Determine the [x, y] coordinate at the center of the cell enclosing the given text.  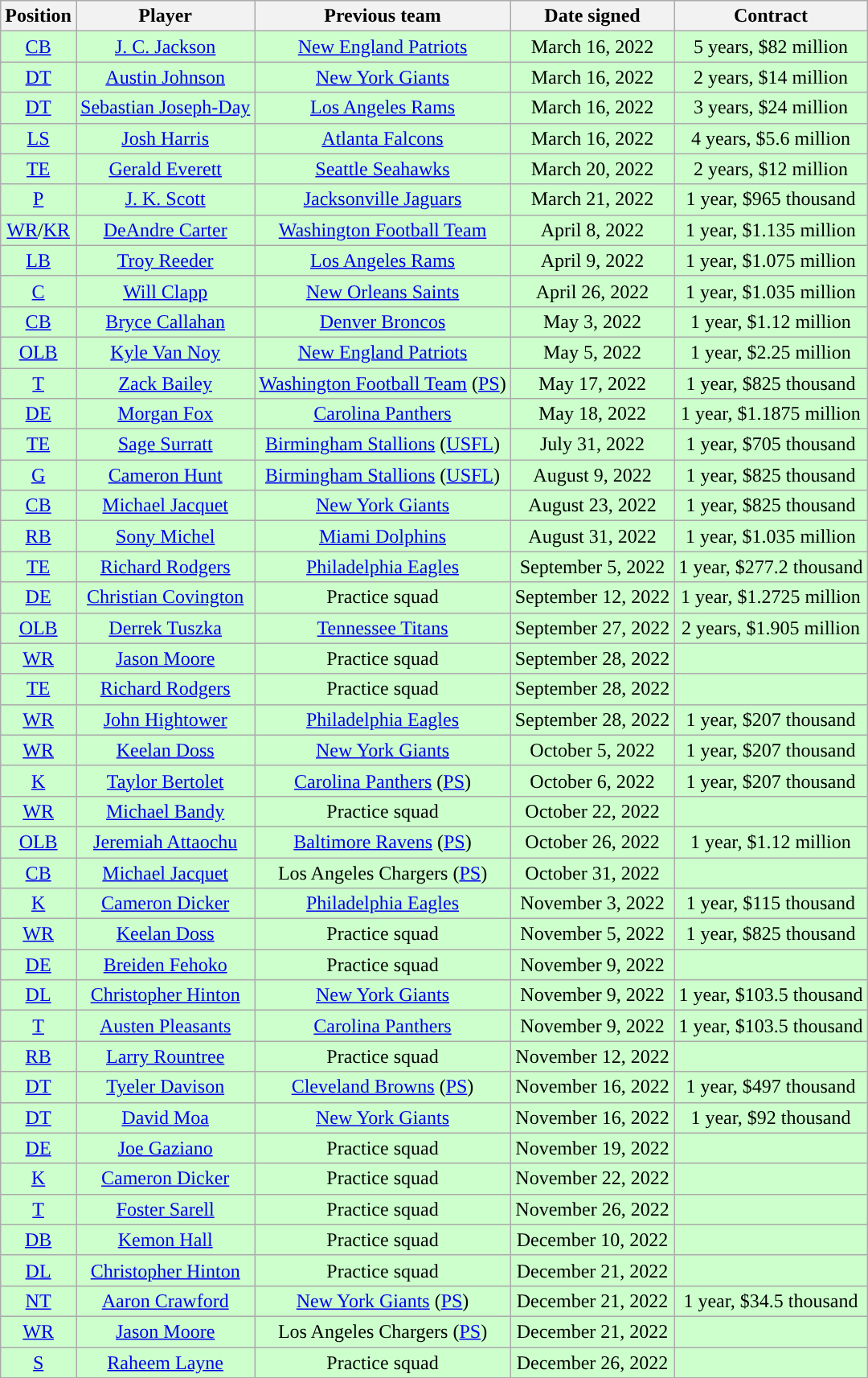
Cameron Hunt [165, 475]
November 12, 2022 [592, 1056]
July 31, 2022 [592, 445]
Kemon Hall [165, 1240]
Atlanta Falcons [383, 138]
WR/KR [39, 230]
Contract [771, 16]
August 31, 2022 [592, 536]
Austen Pleasants [165, 1026]
November 26, 2022 [592, 1209]
Tyeler Davison [165, 1087]
1 year, $115 thousand [771, 904]
1 year, $92 thousand [771, 1118]
4 years, $5.6 million [771, 138]
Larry Rountree [165, 1056]
1 year, $34.5 thousand [771, 1301]
1 year, $705 thousand [771, 445]
August 9, 2022 [592, 475]
1 year, $1.2725 million [771, 597]
S [39, 1363]
May 3, 2022 [592, 322]
Sony Michel [165, 536]
November 19, 2022 [592, 1148]
August 23, 2022 [592, 506]
David Moa [165, 1118]
New York Giants (PS) [383, 1301]
March 21, 2022 [592, 199]
C [39, 291]
Josh Harris [165, 138]
April 9, 2022 [592, 260]
October 31, 2022 [592, 872]
October 6, 2022 [592, 781]
October 5, 2022 [592, 750]
J. C. Jackson [165, 47]
March 20, 2022 [592, 169]
Aaron Crawford [165, 1301]
Miami Dolphins [383, 536]
Christian Covington [165, 597]
Washington Football Team [383, 230]
Sebastian Joseph-Day [165, 108]
Michael Bandy [165, 811]
Washington Football Team (PS) [383, 383]
1 year, $1.075 million [771, 260]
October 22, 2022 [592, 811]
NT [39, 1301]
November 5, 2022 [592, 934]
2 years, $14 million [771, 77]
May 5, 2022 [592, 352]
LB [39, 260]
September 5, 2022 [592, 567]
Cleveland Browns (PS) [383, 1087]
Foster Sarell [165, 1209]
Taylor Bertolet [165, 781]
April 26, 2022 [592, 291]
November 22, 2022 [592, 1179]
DB [39, 1240]
Date signed [592, 16]
Sage Surratt [165, 445]
October 26, 2022 [592, 842]
Player [165, 16]
April 8, 2022 [592, 230]
DeAndre Carter [165, 230]
Jacksonville Jaguars [383, 199]
Position [39, 16]
Raheem Layne [165, 1363]
LS [39, 138]
Will Clapp [165, 291]
2 years, $1.905 million [771, 628]
Tennessee Titans [383, 628]
Kyle Van Noy [165, 352]
May 18, 2022 [592, 414]
2 years, $12 million [771, 169]
Zack Bailey [165, 383]
1 year, $1.1875 million [771, 414]
Seattle Seahawks [383, 169]
1 year, $497 thousand [771, 1087]
September 12, 2022 [592, 597]
Carolina Panthers (PS) [383, 781]
G [39, 475]
Breiden Fehoko [165, 965]
John Hightower [165, 720]
5 years, $82 million [771, 47]
Austin Johnson [165, 77]
Troy Reeder [165, 260]
1 year, $965 thousand [771, 199]
Morgan Fox [165, 414]
1 year, $1.135 million [771, 230]
J. K. Scott [165, 199]
December 10, 2022 [592, 1240]
Baltimore Ravens (PS) [383, 842]
Jeremiah Attaochu [165, 842]
New Orleans Saints [383, 291]
November 3, 2022 [592, 904]
Denver Broncos [383, 322]
1 year, $2.25 million [771, 352]
Derrek Tuszka [165, 628]
Bryce Callahan [165, 322]
May 17, 2022 [592, 383]
1 year, $277.2 thousand [771, 567]
Joe Gaziano [165, 1148]
Gerald Everett [165, 169]
September 27, 2022 [592, 628]
December 26, 2022 [592, 1363]
Previous team [383, 16]
P [39, 199]
3 years, $24 million [771, 108]
